Locate the cell with the specified text and output its [x, y] center coordinate. 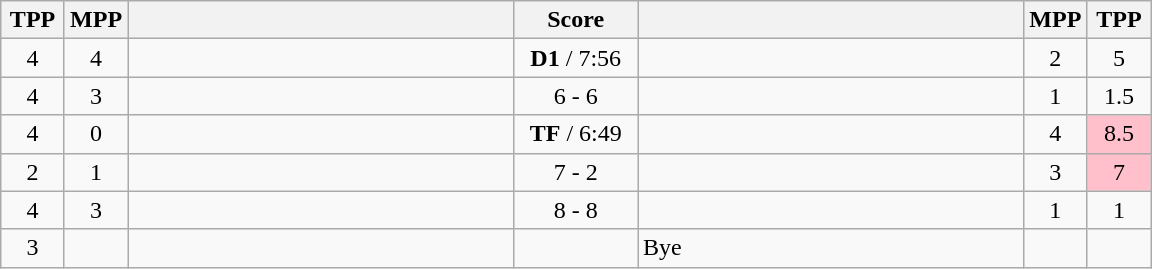
D1 / 7:56 [576, 58]
TF / 6:49 [576, 134]
Bye [831, 248]
8 - 8 [576, 210]
7 - 2 [576, 172]
8.5 [1119, 134]
7 [1119, 172]
5 [1119, 58]
0 [96, 134]
Score [576, 20]
6 - 6 [576, 96]
1.5 [1119, 96]
